From the cell containing the given text, extract its center point as (X, Y) coordinate. 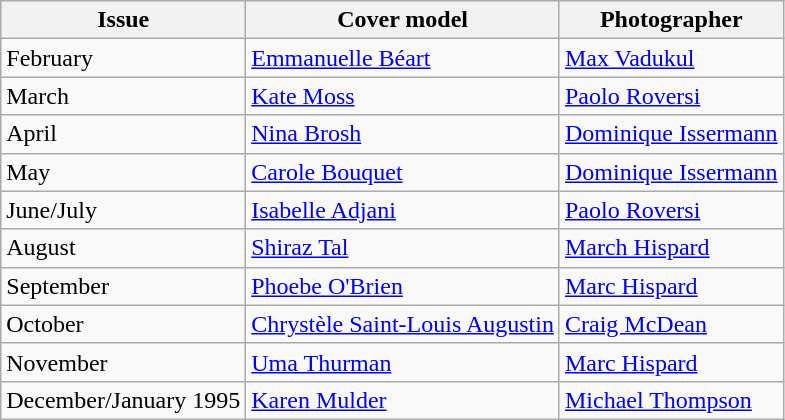
Uma Thurman (403, 362)
Carole Bouquet (403, 172)
Issue (124, 20)
March Hispard (671, 248)
May (124, 172)
June/July (124, 210)
November (124, 362)
March (124, 96)
February (124, 58)
Nina Brosh (403, 134)
Karen Mulder (403, 400)
September (124, 286)
Isabelle Adjani (403, 210)
October (124, 324)
Kate Moss (403, 96)
Phoebe O'Brien (403, 286)
August (124, 248)
April (124, 134)
Shiraz Tal (403, 248)
December/January 1995 (124, 400)
Michael Thompson (671, 400)
Craig McDean (671, 324)
Chrystèle Saint-Louis Augustin (403, 324)
Photographer (671, 20)
Cover model (403, 20)
Max Vadukul (671, 58)
Emmanuelle Béart (403, 58)
